Locate the cell with the specified text and output its (X, Y) center coordinate. 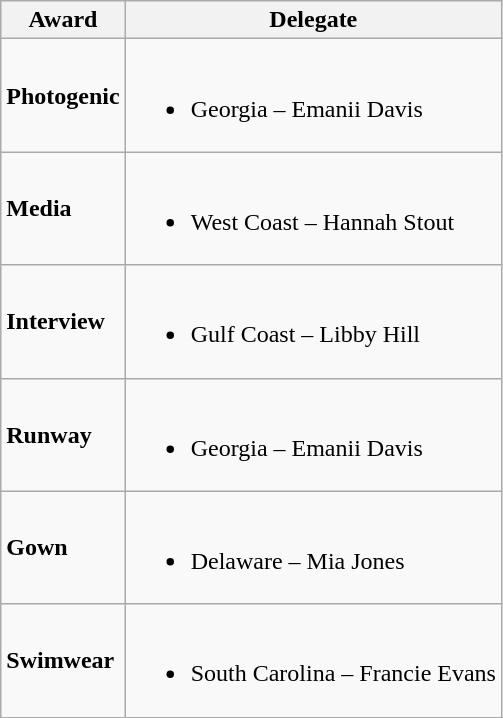
Photogenic (63, 96)
Gulf Coast – Libby Hill (313, 322)
West Coast – Hannah Stout (313, 208)
South Carolina – Francie Evans (313, 660)
Interview (63, 322)
Delegate (313, 20)
Swimwear (63, 660)
Delaware – Mia Jones (313, 548)
Media (63, 208)
Gown (63, 548)
Runway (63, 434)
Award (63, 20)
